Provide the [X, Y] coordinate of the cell's center where the given text is located.  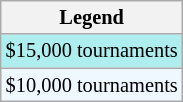
$10,000 tournaments [92, 85]
Legend [92, 17]
$15,000 tournaments [92, 51]
